Return [x, y] of the center of cell containing provided text 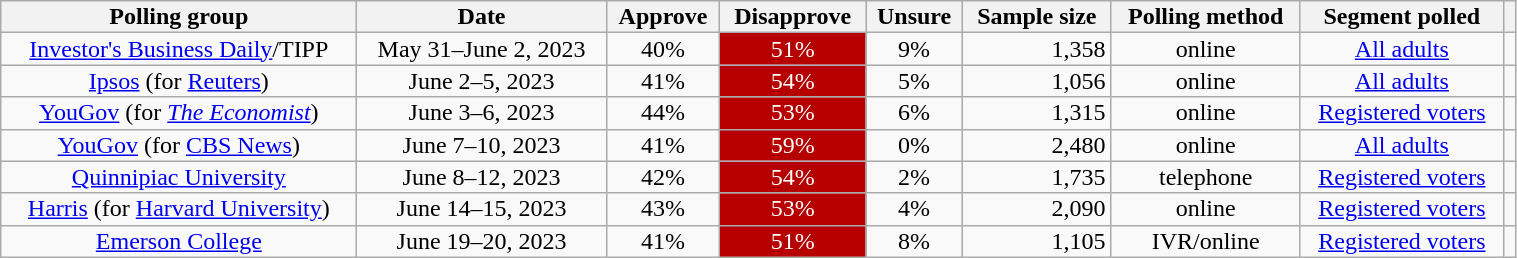
YouGov (for CBS News) [179, 145]
June 7–10, 2023 [482, 145]
June 8–12, 2023 [482, 177]
Unsure [914, 17]
June 14–15, 2023 [482, 209]
May 31–June 2, 2023 [482, 49]
1,315 [1037, 113]
8% [914, 241]
9% [914, 49]
2,090 [1037, 209]
Sample size [1037, 17]
June 3–6, 2023 [482, 113]
Approve [663, 17]
2,480 [1037, 145]
40% [663, 49]
IVR/online [1206, 241]
Emerson College [179, 241]
Ipsos (for Reuters) [179, 81]
2% [914, 177]
42% [663, 177]
June 2–5, 2023 [482, 81]
0% [914, 145]
Segment polled [1402, 17]
June 19–20, 2023 [482, 241]
Investor's Business Daily/TIPP [179, 49]
Date [482, 17]
Quinnipiac University [179, 177]
44% [663, 113]
59% [793, 145]
telephone [1206, 177]
Harris (for Harvard University) [179, 209]
YouGov (for The Economist) [179, 113]
4% [914, 209]
Polling method [1206, 17]
Polling group [179, 17]
5% [914, 81]
1,056 [1037, 81]
1,105 [1037, 241]
6% [914, 113]
1,735 [1037, 177]
43% [663, 209]
Disapprove [793, 17]
1,358 [1037, 49]
